Scan for the cell matching the given text and deliver its (x, y) coordinate at center. 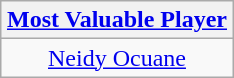
Most Valuable Player (116, 20)
Neidy Ocuane (116, 58)
